Return [x, y] of the center of cell containing provided text 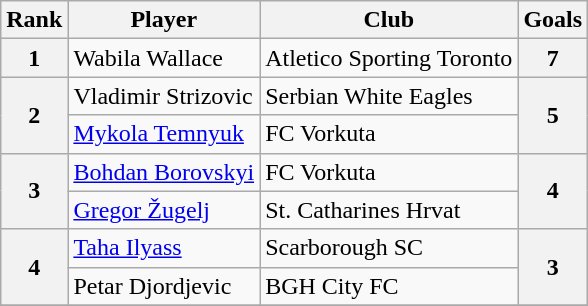
St. Catharines Hrvat [389, 210]
Taha Ilyass [164, 248]
7 [553, 58]
Vladimir Strizovic [164, 96]
BGH City FC [389, 286]
Goals [553, 20]
1 [34, 58]
Gregor Žugelj [164, 210]
Bohdan Borovskyi [164, 172]
Atletico Sporting Toronto [389, 58]
Scarborough SC [389, 248]
Petar Djordjevic [164, 286]
Rank [34, 20]
2 [34, 115]
Club [389, 20]
Wabila Wallace [164, 58]
5 [553, 115]
Mykola Temnyuk [164, 134]
Serbian White Eagles [389, 96]
Player [164, 20]
